Provide the [x, y] coordinate of the cell's center where the given text is located.  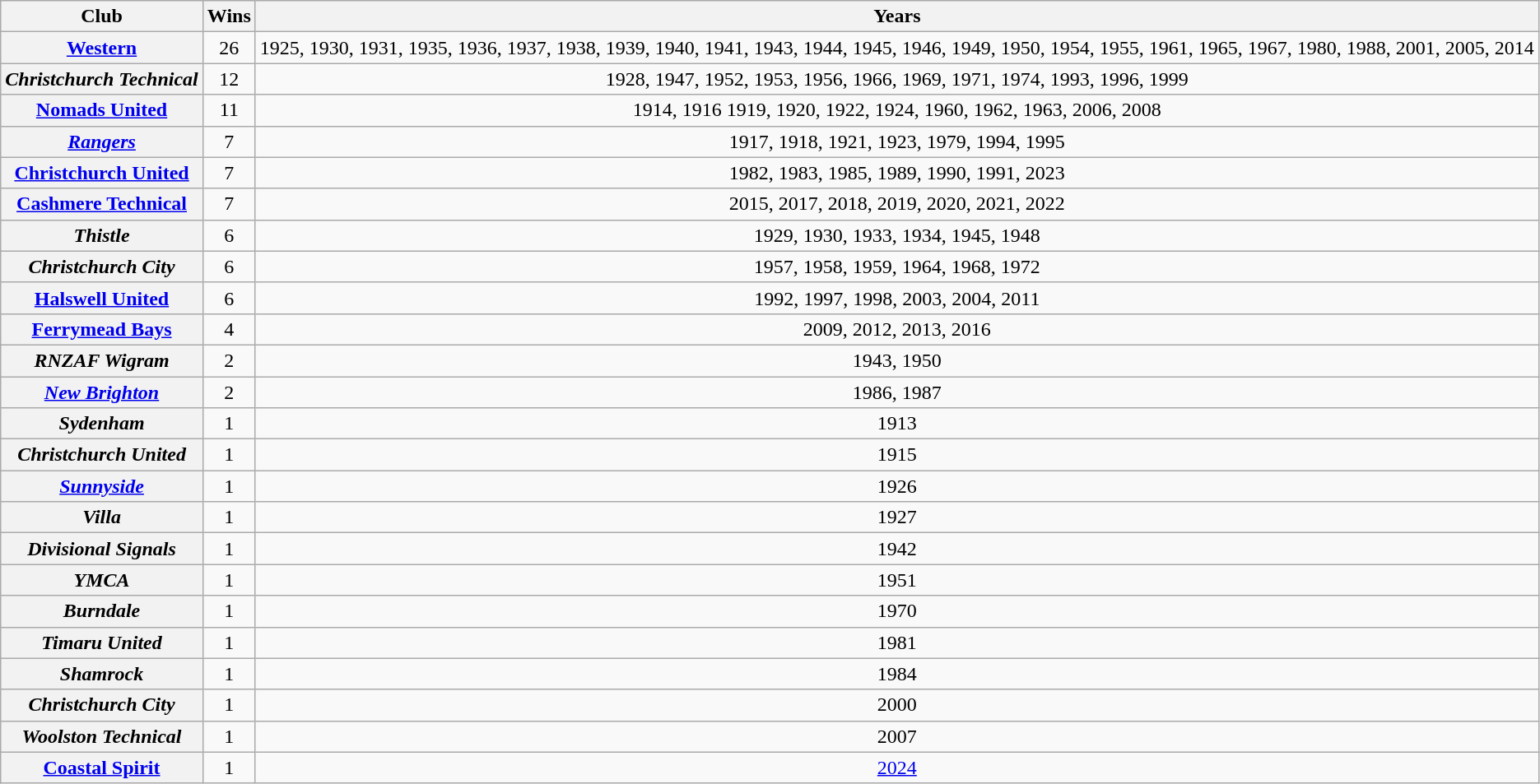
Villa [102, 517]
1928, 1947, 1952, 1953, 1956, 1966, 1969, 1971, 1974, 1993, 1996, 1999 [897, 79]
New Brighton [102, 392]
1913 [897, 424]
Burndale [102, 611]
1914, 1916 1919, 1920, 1922, 1924, 1960, 1962, 1963, 2006, 2008 [897, 110]
Nomads United [102, 110]
Years [897, 16]
1942 [897, 549]
Western [102, 48]
Ferrymead Bays [102, 329]
2015, 2017, 2018, 2019, 2020, 2021, 2022 [897, 204]
Halswell United [102, 298]
Timaru United [102, 643]
Cashmere Technical [102, 204]
1970 [897, 611]
1943, 1950 [897, 360]
Coastal Spirit [102, 768]
Divisional Signals [102, 549]
Sunnyside [102, 486]
1982, 1983, 1985, 1989, 1990, 1991, 2023 [897, 173]
Christchurch Technical [102, 79]
2000 [897, 705]
1951 [897, 580]
11 [229, 110]
4 [229, 329]
1986, 1987 [897, 392]
1992, 1997, 1998, 2003, 2004, 2011 [897, 298]
1929, 1930, 1933, 1934, 1945, 1948 [897, 235]
2024 [897, 768]
1926 [897, 486]
1917, 1918, 1921, 1923, 1979, 1994, 1995 [897, 141]
Rangers [102, 141]
1981 [897, 643]
Woolston Technical [102, 736]
Sydenham [102, 424]
12 [229, 79]
26 [229, 48]
1984 [897, 674]
2007 [897, 736]
1927 [897, 517]
Wins [229, 16]
YMCA [102, 580]
Club [102, 16]
2009, 2012, 2013, 2016 [897, 329]
Shamrock [102, 674]
1915 [897, 455]
RNZAF Wigram [102, 360]
Thistle [102, 235]
1957, 1958, 1959, 1964, 1968, 1972 [897, 267]
